Scan for the cell matching the given text and deliver its [x, y] coordinate at center. 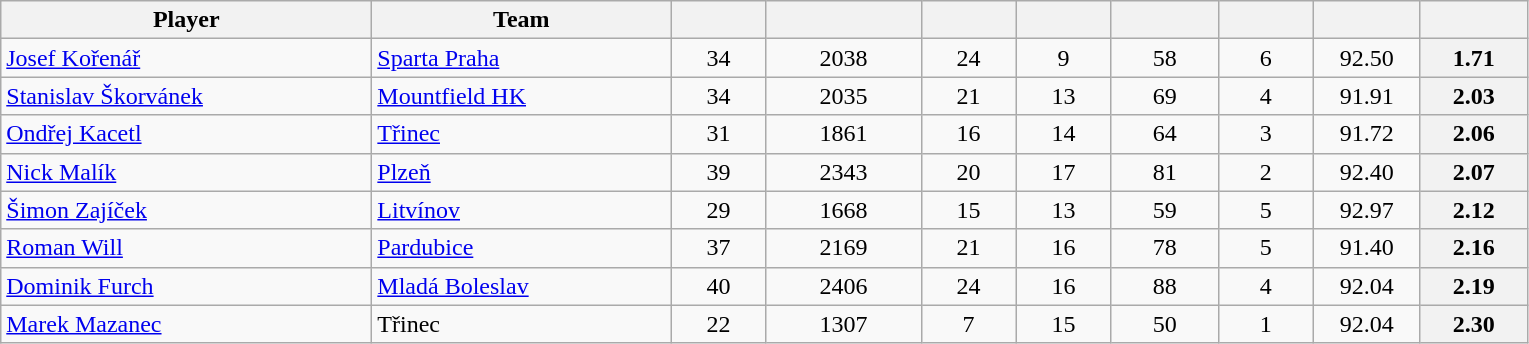
Sparta Praha [522, 58]
1307 [844, 324]
9 [1064, 58]
Plzeň [522, 172]
59 [1164, 210]
91.40 [1366, 248]
1668 [844, 210]
2 [1266, 172]
2406 [844, 286]
81 [1164, 172]
2.19 [1474, 286]
92.97 [1366, 210]
14 [1064, 134]
2.07 [1474, 172]
88 [1164, 286]
69 [1164, 96]
92.40 [1366, 172]
Marek Mazanec [186, 324]
3 [1266, 134]
1861 [844, 134]
6 [1266, 58]
22 [718, 324]
92.50 [1366, 58]
37 [718, 248]
91.72 [1366, 134]
Litvínov [522, 210]
Player [186, 20]
Ondřej Kacetl [186, 134]
Roman Will [186, 248]
Mladá Boleslav [522, 286]
17 [1064, 172]
2.03 [1474, 96]
2.12 [1474, 210]
Team [522, 20]
Šimon Zajíček [186, 210]
1.71 [1474, 58]
58 [1164, 58]
Dominik Furch [186, 286]
2169 [844, 248]
2.16 [1474, 248]
2.06 [1474, 134]
39 [718, 172]
78 [1164, 248]
2035 [844, 96]
20 [968, 172]
1 [1266, 324]
91.91 [1366, 96]
40 [718, 286]
2.30 [1474, 324]
Josef Kořenář [186, 58]
2038 [844, 58]
Stanislav Škorvánek [186, 96]
Mountfield HK [522, 96]
64 [1164, 134]
50 [1164, 324]
7 [968, 324]
Nick Malík [186, 172]
Pardubice [522, 248]
31 [718, 134]
2343 [844, 172]
29 [718, 210]
